For the text-containing cell, return its midpoint in (x, y) coordinate format. 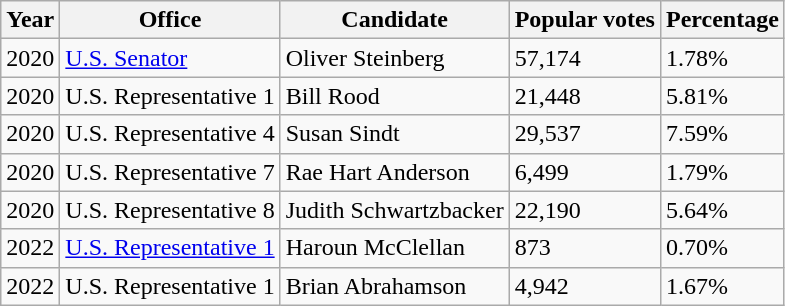
4,942 (584, 286)
5.81% (722, 96)
Brian Abrahamson (394, 286)
U.S. Senator (170, 58)
7.59% (722, 134)
1.79% (722, 172)
U.S. Representative 7 (170, 172)
1.78% (722, 58)
Bill Rood (394, 96)
29,537 (584, 134)
873 (584, 248)
Popular votes (584, 20)
Percentage (722, 20)
Rae Hart Anderson (394, 172)
Haroun McClellan (394, 248)
1.67% (722, 286)
22,190 (584, 210)
Susan Sindt (394, 134)
57,174 (584, 58)
6,499 (584, 172)
Office (170, 20)
Candidate (394, 20)
U.S. Representative 8 (170, 210)
Year (30, 20)
U.S. Representative 4 (170, 134)
21,448 (584, 96)
Oliver Steinberg (394, 58)
Judith Schwartzbacker (394, 210)
0.70% (722, 248)
5.64% (722, 210)
